Find where the given text appears and provide that cell's center as (X, Y) coordinate. 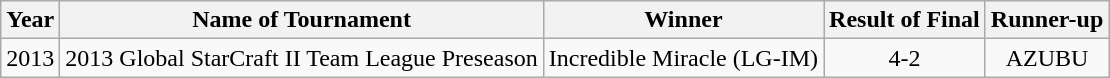
Name of Tournament (302, 20)
Year (30, 20)
Winner (683, 20)
4-2 (905, 58)
Runner-up (1047, 20)
Incredible Miracle (LG-IM) (683, 58)
AZUBU (1047, 58)
Result of Final (905, 20)
2013 (30, 58)
2013 Global StarCraft II Team League Preseason (302, 58)
